Return [x, y] of the center of cell containing provided text 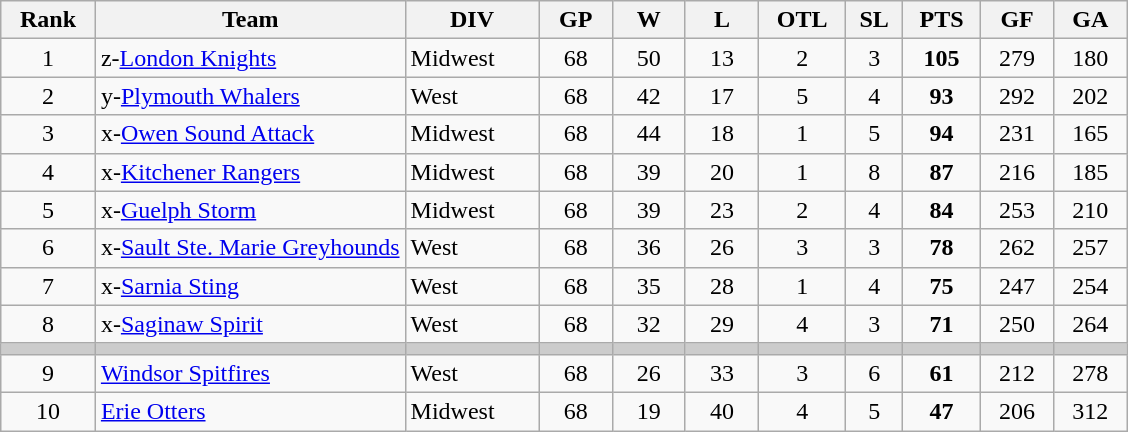
262 [1016, 248]
19 [648, 411]
312 [1090, 411]
78 [942, 248]
44 [648, 134]
x-Saginaw Spirit [250, 324]
10 [48, 411]
42 [648, 96]
212 [1016, 373]
DIV [472, 20]
W [648, 20]
7 [48, 286]
278 [1090, 373]
Erie Otters [250, 411]
231 [1016, 134]
50 [648, 58]
180 [1090, 58]
33 [722, 373]
13 [722, 58]
254 [1090, 286]
29 [722, 324]
PTS [942, 20]
84 [942, 210]
185 [1090, 172]
Windsor Spitfires [250, 373]
40 [722, 411]
x-Guelph Storm [250, 210]
264 [1090, 324]
20 [722, 172]
28 [722, 286]
253 [1016, 210]
SL [874, 20]
94 [942, 134]
GA [1090, 20]
87 [942, 172]
x-Owen Sound Attack [250, 134]
250 [1016, 324]
61 [942, 373]
GP [576, 20]
x-Kitchener Rangers [250, 172]
257 [1090, 248]
105 [942, 58]
9 [48, 373]
206 [1016, 411]
18 [722, 134]
GF [1016, 20]
Team [250, 20]
32 [648, 324]
36 [648, 248]
y-Plymouth Whalers [250, 96]
z-London Knights [250, 58]
279 [1016, 58]
93 [942, 96]
216 [1016, 172]
71 [942, 324]
202 [1090, 96]
247 [1016, 286]
x-Sault Ste. Marie Greyhounds [250, 248]
47 [942, 411]
75 [942, 286]
x-Sarnia Sting [250, 286]
292 [1016, 96]
17 [722, 96]
23 [722, 210]
OTL [802, 20]
165 [1090, 134]
L [722, 20]
210 [1090, 210]
Rank [48, 20]
35 [648, 286]
